Pinpoint the cell where the given text exists, returning its (X, Y) midpoint coordinate. 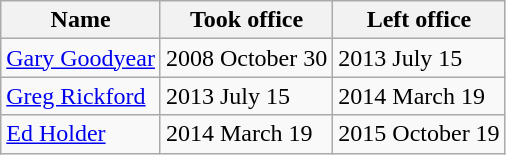
2015 October 19 (419, 134)
2008 October 30 (246, 58)
Ed Holder (81, 134)
Greg Rickford (81, 96)
Name (81, 20)
Gary Goodyear (81, 58)
Took office (246, 20)
Left office (419, 20)
